Pinpoint the cell where the given text exists, returning its (X, Y) midpoint coordinate. 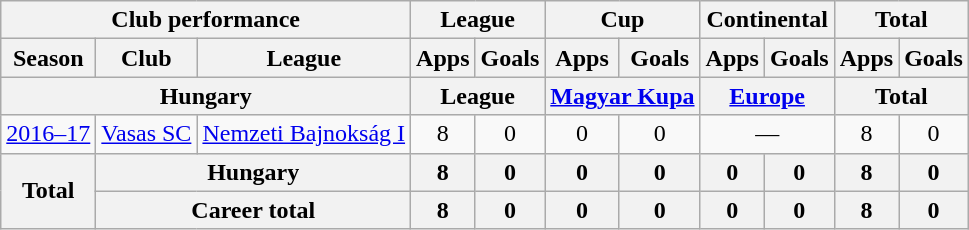
Season (48, 58)
Club performance (206, 20)
Club (146, 58)
— (767, 134)
Continental (767, 20)
Career total (254, 210)
Europe (767, 96)
Magyar Kupa (622, 96)
Vasas SC (146, 134)
Nemzeti Bajnokság I (304, 134)
2016–17 (48, 134)
Cup (622, 20)
